Output the [x, y] coordinate of the center of the cell containing the given text.  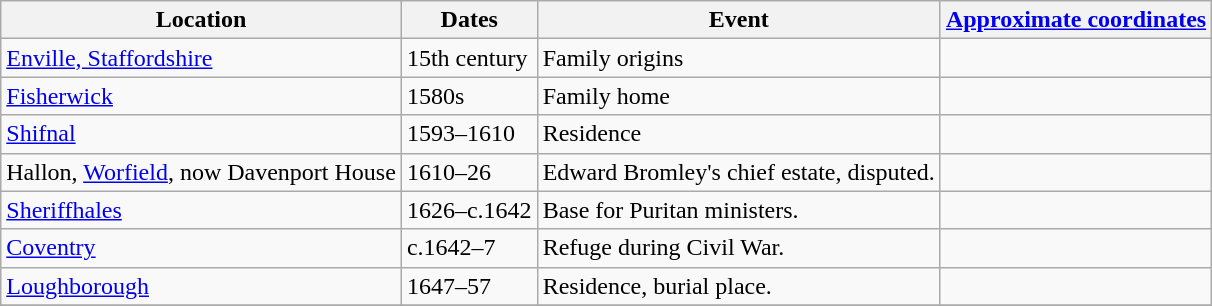
1580s [469, 96]
1610–26 [469, 172]
Approximate coordinates [1076, 20]
Enville, Staffordshire [202, 58]
Hallon, Worfield, now Davenport House [202, 172]
1593–1610 [469, 134]
Family home [738, 96]
c.1642–7 [469, 248]
15th century [469, 58]
Location [202, 20]
Family origins [738, 58]
1626–c.1642 [469, 210]
Loughborough [202, 286]
Refuge during Civil War. [738, 248]
Shifnal [202, 134]
Edward Bromley's chief estate, disputed. [738, 172]
Coventry [202, 248]
Base for Puritan ministers. [738, 210]
Dates [469, 20]
Residence, burial place. [738, 286]
1647–57 [469, 286]
Fisherwick [202, 96]
Sheriffhales [202, 210]
Event [738, 20]
Residence [738, 134]
